Detect which cell encompasses the target text, then output its [x, y] center coordinate. 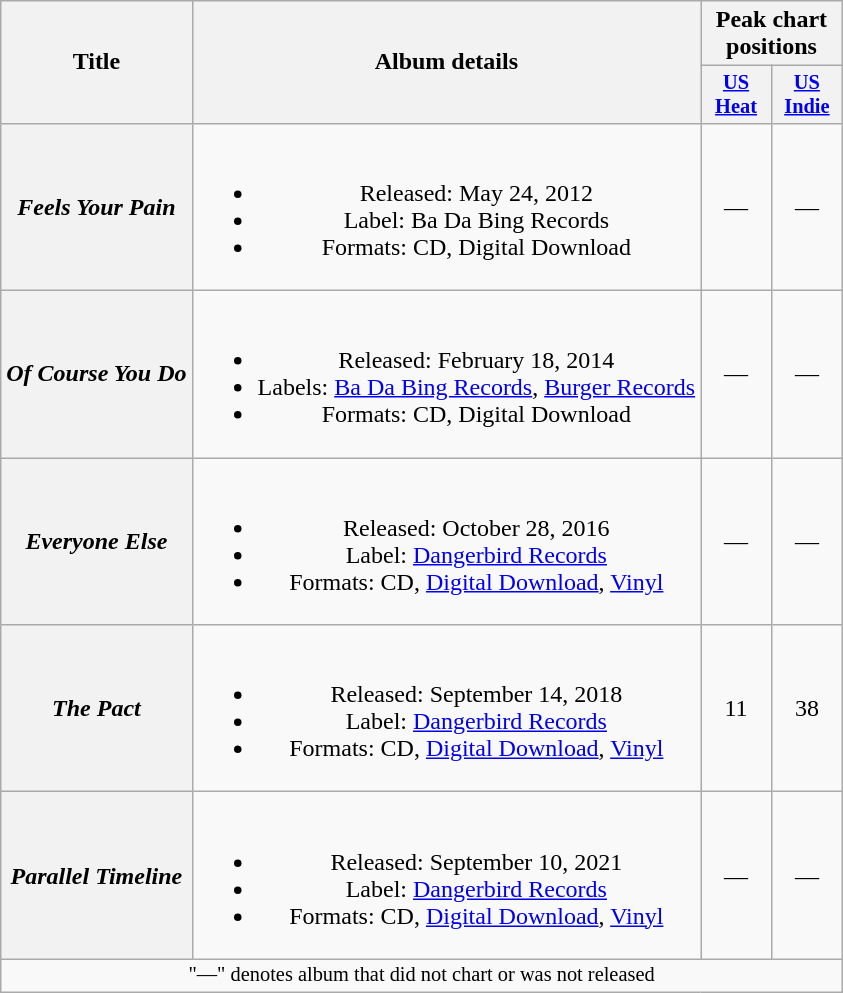
Feels Your Pain [96, 206]
USIndie [806, 95]
Released: October 28, 2016Label: Dangerbird RecordsFormats: CD, Digital Download, Vinyl [446, 542]
Peak chart positions [772, 34]
Everyone Else [96, 542]
"—" denotes album that did not chart or was not released [422, 976]
38 [806, 708]
Title [96, 62]
USHeat [736, 95]
Released: September 10, 2021Label: Dangerbird RecordsFormats: CD, Digital Download, Vinyl [446, 876]
Album details [446, 62]
11 [736, 708]
Parallel Timeline [96, 876]
Released: May 24, 2012Label: Ba Da Bing RecordsFormats: CD, Digital Download [446, 206]
Released: February 18, 2014Labels: Ba Da Bing Records, Burger RecordsFormats: CD, Digital Download [446, 374]
The Pact [96, 708]
Of Course You Do [96, 374]
Released: September 14, 2018Label: Dangerbird RecordsFormats: CD, Digital Download, Vinyl [446, 708]
